Extract the [x, y] coordinate from the center of the cell holding the provided text.  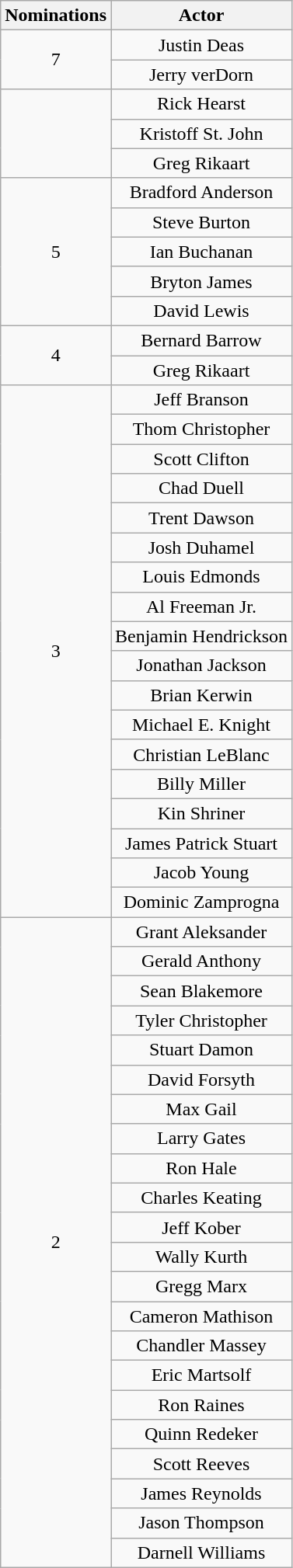
Bradford Anderson [201, 193]
Stuart Damon [201, 1050]
Larry Gates [201, 1139]
Ron Raines [201, 1405]
Al Freeman Jr. [201, 607]
Louis Edmonds [201, 577]
Jeff Branson [201, 400]
Tyler Christopher [201, 1020]
Nominations [56, 16]
Eric Martsolf [201, 1375]
Dominic Zamprogna [201, 902]
Trent Dawson [201, 518]
Chad Duell [201, 488]
2 [56, 1243]
Kristoff St. John [201, 134]
Thom Christopher [201, 429]
Brian Kerwin [201, 695]
Cameron Mathison [201, 1316]
Kin Shriner [201, 813]
Steve Burton [201, 222]
Scott Reeves [201, 1464]
Actor [201, 16]
Jason Thompson [201, 1523]
Billy Miller [201, 784]
Ian Buchanan [201, 252]
Darnell Williams [201, 1552]
Jonathan Jackson [201, 666]
Grant Aleksander [201, 932]
David Forsyth [201, 1080]
Justin Deas [201, 45]
Jeff Kober [201, 1227]
Christian LeBlanc [201, 754]
7 [56, 60]
Sean Blakemore [201, 991]
Chandler Massey [201, 1346]
Jacob Young [201, 873]
Quinn Redeker [201, 1434]
Charles Keating [201, 1198]
David Lewis [201, 311]
3 [56, 651]
James Reynolds [201, 1493]
Jerry verDorn [201, 75]
4 [56, 355]
Rick Hearst [201, 104]
Michael E. Knight [201, 725]
Scott Clifton [201, 459]
Max Gail [201, 1109]
Gerald Anthony [201, 961]
Bryton James [201, 281]
Gregg Marx [201, 1286]
Josh Duhamel [201, 548]
Wally Kurth [201, 1257]
James Patrick Stuart [201, 843]
Bernard Barrow [201, 340]
5 [56, 252]
Ron Hale [201, 1168]
Benjamin Hendrickson [201, 636]
